Search for the cell housing the specified text and yield its (X, Y) center coordinate. 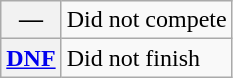
DNF (31, 58)
Did not compete (146, 20)
— (31, 20)
Did not finish (146, 58)
